Return the (x, y) coordinate for the center point of the cell that contains the specified text.  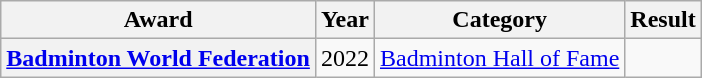
Year (344, 20)
Badminton Hall of Fame (499, 58)
Category (499, 20)
2022 (344, 58)
Badminton World Federation (158, 58)
Award (158, 20)
Result (663, 20)
